Output the [x, y] coordinate of the center of the cell containing the given text.  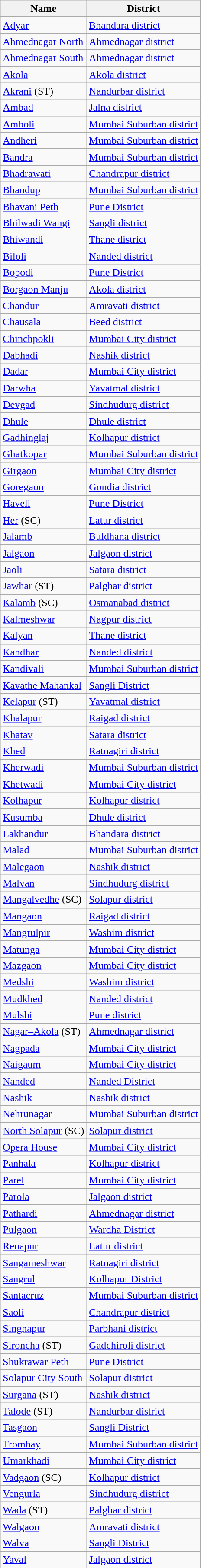
Santacruz [43, 1296]
Pathardi [43, 1213]
Parel [43, 1180]
Surgana (ST) [43, 1395]
Tasgaon [43, 1428]
Bhilwadi Wangi [43, 223]
Chausala [43, 322]
Saoli [43, 1312]
Girgaon [43, 470]
Malegaon [43, 867]
North Solapur (SC) [43, 1131]
Walva [43, 1543]
Ahmednagar North [43, 42]
Goregaon [43, 487]
Malvan [43, 883]
Name [43, 9]
Osmanabad district [144, 603]
Kusumba [43, 817]
Matunga [43, 949]
Wada (ST) [43, 1510]
Kalyan [43, 636]
Bhavani Peth [43, 207]
Pulgaon [43, 1229]
Kandhar [43, 652]
Pune district [144, 1015]
Renapur [43, 1246]
Devgad [43, 404]
Panhala [43, 1164]
Ahmednagar South [43, 58]
Dabhadi [43, 355]
Jalgaon [43, 553]
Opera House [43, 1147]
Gadhinglaj [43, 437]
Sangameshwar [43, 1263]
Ambad [43, 108]
Dadar [43, 372]
Kalamb (SC) [43, 603]
Kavathe Mahankal [43, 685]
Kolhapur District [144, 1279]
Amboli [43, 124]
Her (SC) [43, 520]
Andheri [43, 140]
Beed district [144, 322]
Talode (ST) [43, 1411]
Jalamb [43, 537]
Kelapur (ST) [43, 701]
Bhandup [43, 190]
Walgaon [43, 1526]
Mazgaon [43, 965]
Khalapur [43, 718]
Kolhapur [43, 801]
Nashik [43, 1098]
Mangalvedhe (SC) [43, 900]
Mangaon [43, 916]
Nagpur district [144, 619]
Nagpada [43, 1048]
Sangrul [43, 1279]
Gondia district [144, 487]
Parbhani district [144, 1329]
Akrani (ST) [43, 91]
Mudkhed [43, 998]
Vadgaon (SC) [43, 1477]
Bhiwandi [43, 240]
Khetwadi [43, 784]
Adyar [43, 25]
Naigaum [43, 1065]
Wardha District [144, 1229]
Kherwadi [43, 768]
Kalmeshwar [43, 619]
Ghatkopar [43, 454]
Jalna district [144, 108]
Umarkhadi [43, 1460]
Malad [43, 850]
Nanded [43, 1081]
Mangrulpir [43, 932]
Yaval [43, 1560]
Nanded District [144, 1081]
Jaoli [43, 570]
Bhadrawati [43, 173]
Medshi [43, 982]
Sironcha (ST) [43, 1345]
Gadchiroli district [144, 1345]
Akola [43, 75]
Borgaon Manju [43, 289]
Nagar–Akola (ST) [43, 1032]
Bandra [43, 157]
Nehrunagar [43, 1114]
Trombay [43, 1444]
Parola [43, 1196]
Buldhana district [144, 537]
Chinchpokli [43, 339]
Chandur [43, 306]
Darwha [43, 388]
Khed [43, 751]
District [144, 9]
Dhule [43, 421]
Bopodi [43, 273]
Sangli district [144, 223]
Jawhar (ST) [43, 586]
Shukrawar Peth [43, 1362]
Singnapur [43, 1329]
Solapur City South [43, 1378]
Vengurla [43, 1493]
Mulshi [43, 1015]
Khatav [43, 735]
Haveli [43, 504]
Kandivali [43, 668]
Biloli [43, 256]
Lakhandur [43, 834]
